Output the [X, Y] coordinate of the center of the cell containing the given text.  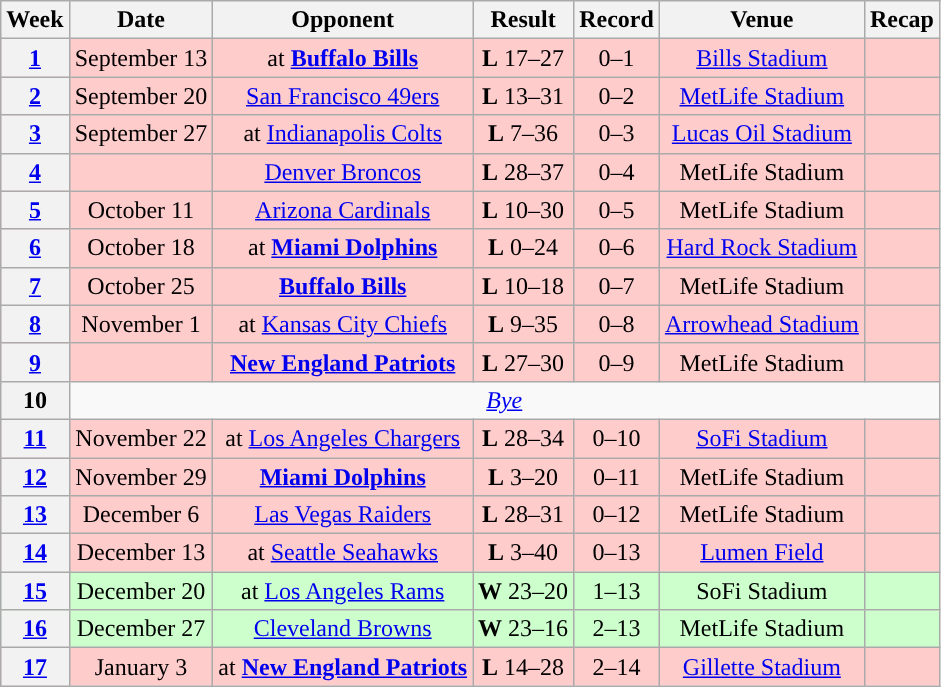
Recap [902, 20]
0–8 [617, 324]
at Kansas City Chiefs [343, 324]
0–2 [617, 96]
at Indianapolis Colts [343, 134]
December 27 [141, 629]
L 13–31 [524, 96]
at Buffalo Bills [343, 58]
L 3–20 [524, 477]
4 [35, 172]
L 17–27 [524, 58]
Miami Dolphins [343, 477]
Arizona Cardinals [343, 210]
Gillette Stadium [762, 667]
0–1 [617, 58]
5 [35, 210]
Result [524, 20]
15 [35, 591]
Hard Rock Stadium [762, 248]
1 [35, 58]
L 9–35 [524, 324]
L 28–37 [524, 172]
at Los Angeles Chargers [343, 438]
October 11 [141, 210]
at Seattle Seahawks [343, 553]
September 20 [141, 96]
December 6 [141, 515]
0–4 [617, 172]
San Francisco 49ers [343, 96]
L 3–40 [524, 553]
L 10–30 [524, 210]
Cleveland Browns [343, 629]
December 13 [141, 553]
2 [35, 96]
Opponent [343, 20]
W 23–20 [524, 591]
0–13 [617, 553]
October 25 [141, 286]
Lucas Oil Stadium [762, 134]
November 29 [141, 477]
W 23–16 [524, 629]
12 [35, 477]
January 3 [141, 667]
2–14 [617, 667]
at New England Patriots [343, 667]
7 [35, 286]
13 [35, 515]
L 27–30 [524, 362]
Denver Broncos [343, 172]
Buffalo Bills [343, 286]
Arrowhead Stadium [762, 324]
at Miami Dolphins [343, 248]
New England Patriots [343, 362]
L 7–36 [524, 134]
Lumen Field [762, 553]
6 [35, 248]
Venue [762, 20]
L 10–18 [524, 286]
0–6 [617, 248]
Record [617, 20]
Date [141, 20]
11 [35, 438]
September 27 [141, 134]
L 28–34 [524, 438]
Bills Stadium [762, 58]
L 14–28 [524, 667]
Week [35, 20]
Las Vegas Raiders [343, 515]
L 0–24 [524, 248]
0–10 [617, 438]
16 [35, 629]
0–3 [617, 134]
L 28–31 [524, 515]
10 [35, 400]
9 [35, 362]
17 [35, 667]
0–5 [617, 210]
October 18 [141, 248]
0–7 [617, 286]
0–12 [617, 515]
14 [35, 553]
1–13 [617, 591]
November 22 [141, 438]
8 [35, 324]
0–9 [617, 362]
Bye [504, 400]
at Los Angeles Rams [343, 591]
November 1 [141, 324]
3 [35, 134]
September 13 [141, 58]
2–13 [617, 629]
December 20 [141, 591]
0–11 [617, 477]
